Detect which cell encompasses the target text, then output its (x, y) center coordinate. 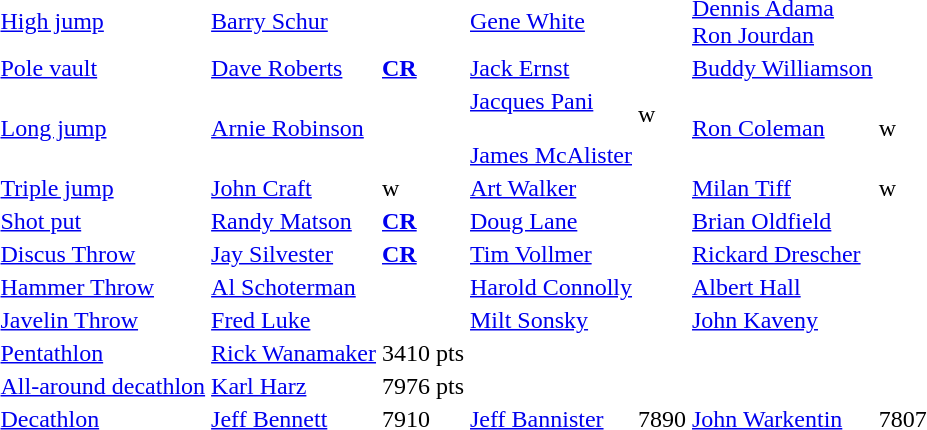
3410 pts (424, 353)
Dave Roberts (294, 68)
Brian Oldfield (783, 221)
Milt Sonsky (552, 320)
Buddy Williamson (783, 68)
Milan Tiff (783, 188)
Jack Ernst (552, 68)
Randy Matson (294, 221)
Karl Harz (294, 386)
John Kaveny (783, 320)
Ron Coleman (783, 128)
Rick Wanamaker (294, 353)
Jacques PaniJames McAlister (552, 128)
Jay Silvester (294, 254)
Harold Connolly (552, 287)
Fred Luke (294, 320)
7976 pts (424, 386)
Art Walker (552, 188)
Tim Vollmer (552, 254)
Doug Lane (552, 221)
Rickard Drescher (783, 254)
John Craft (294, 188)
Al Schoterman (294, 287)
Albert Hall (783, 287)
Arnie Robinson (294, 128)
